Identify which cell holds the provided text, then report its [X, Y] central coordinate. 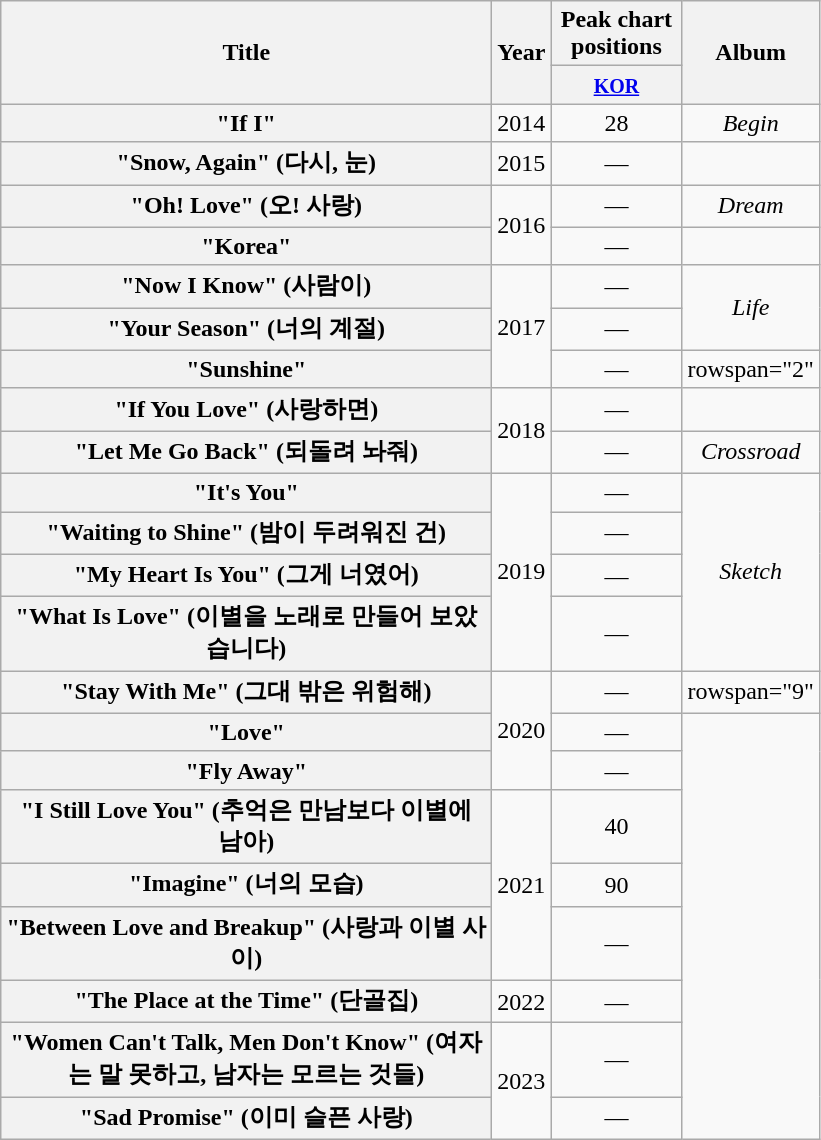
Dream [751, 206]
Sketch [751, 572]
"If I" [246, 123]
2017 [522, 326]
2022 [522, 1002]
"The Place at the Time" (단골집) [246, 1002]
"Snow, Again" (다시, 눈) [246, 164]
"Let Me Go Back" (되돌려 놔줘) [246, 452]
Album [751, 52]
rowspan="2" [751, 369]
Begin [751, 123]
KOR [616, 85]
Crossroad [751, 452]
"It's You" [246, 492]
"If You Love" (사랑하면) [246, 410]
2019 [522, 572]
"Sad Promise" (이미 슬픈 사랑) [246, 1118]
2016 [522, 224]
2018 [522, 430]
Year [522, 52]
"Women Can't Talk, Men Don't Know" (여자는 말 못하고, 남자는 모르는 것들) [246, 1060]
"Korea" [246, 246]
"Stay With Me" (그대 밖은 위험해) [246, 692]
Peak chart positions [616, 34]
"Imagine" (너의 모습) [246, 884]
"What Is Love" (이별을 노래로 만들어 보았습니다) [246, 634]
"Your Season" (너의 계절) [246, 330]
Life [751, 308]
2021 [522, 884]
2014 [522, 123]
Title [246, 52]
"Oh! Love" (오! 사랑) [246, 206]
2023 [522, 1082]
"Sunshine" [246, 369]
"Love" [246, 732]
40 [616, 826]
"I Still Love You" (추억은 만남보다 이별에 남아) [246, 826]
"Between Love and Breakup" (사랑과 이별 사이) [246, 943]
"Waiting to Shine" (밤이 두려워진 건) [246, 534]
90 [616, 884]
rowspan="9" [751, 692]
2015 [522, 164]
"My Heart Is You" (그게 너였어) [246, 576]
"Fly Away" [246, 770]
28 [616, 123]
2020 [522, 730]
"Now I Know" (사람이) [246, 286]
